Return the (x, y) coordinate for the center point of the cell that contains the specified text.  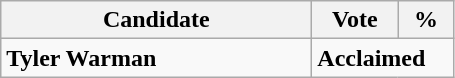
Acclaimed (383, 58)
% (426, 20)
Candidate (156, 20)
Vote (355, 20)
Tyler Warman (156, 58)
